Detect which cell encompasses the target text, then output its (x, y) center coordinate. 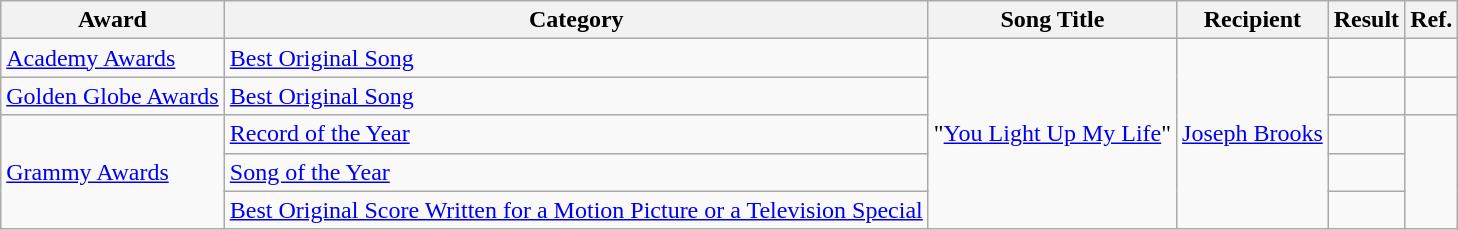
"You Light Up My Life" (1052, 134)
Grammy Awards (113, 172)
Record of the Year (576, 134)
Golden Globe Awards (113, 96)
Best Original Score Written for a Motion Picture or a Television Special (576, 210)
Academy Awards (113, 58)
Award (113, 20)
Ref. (1432, 20)
Result (1366, 20)
Category (576, 20)
Recipient (1253, 20)
Joseph Brooks (1253, 134)
Song Title (1052, 20)
Song of the Year (576, 172)
